Output the (x, y) coordinate of the center of the cell containing the given text.  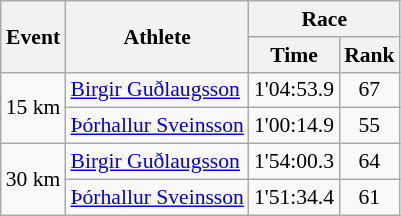
Time (294, 55)
55 (370, 126)
30 km (34, 180)
1'00:14.9 (294, 126)
Athlete (156, 36)
61 (370, 197)
1'04:53.9 (294, 90)
1'54:00.3 (294, 162)
67 (370, 90)
Event (34, 36)
15 km (34, 108)
Rank (370, 55)
64 (370, 162)
1'51:34.4 (294, 197)
Race (324, 19)
